Return the (x, y) coordinate for the center point of the cell that contains the specified text.  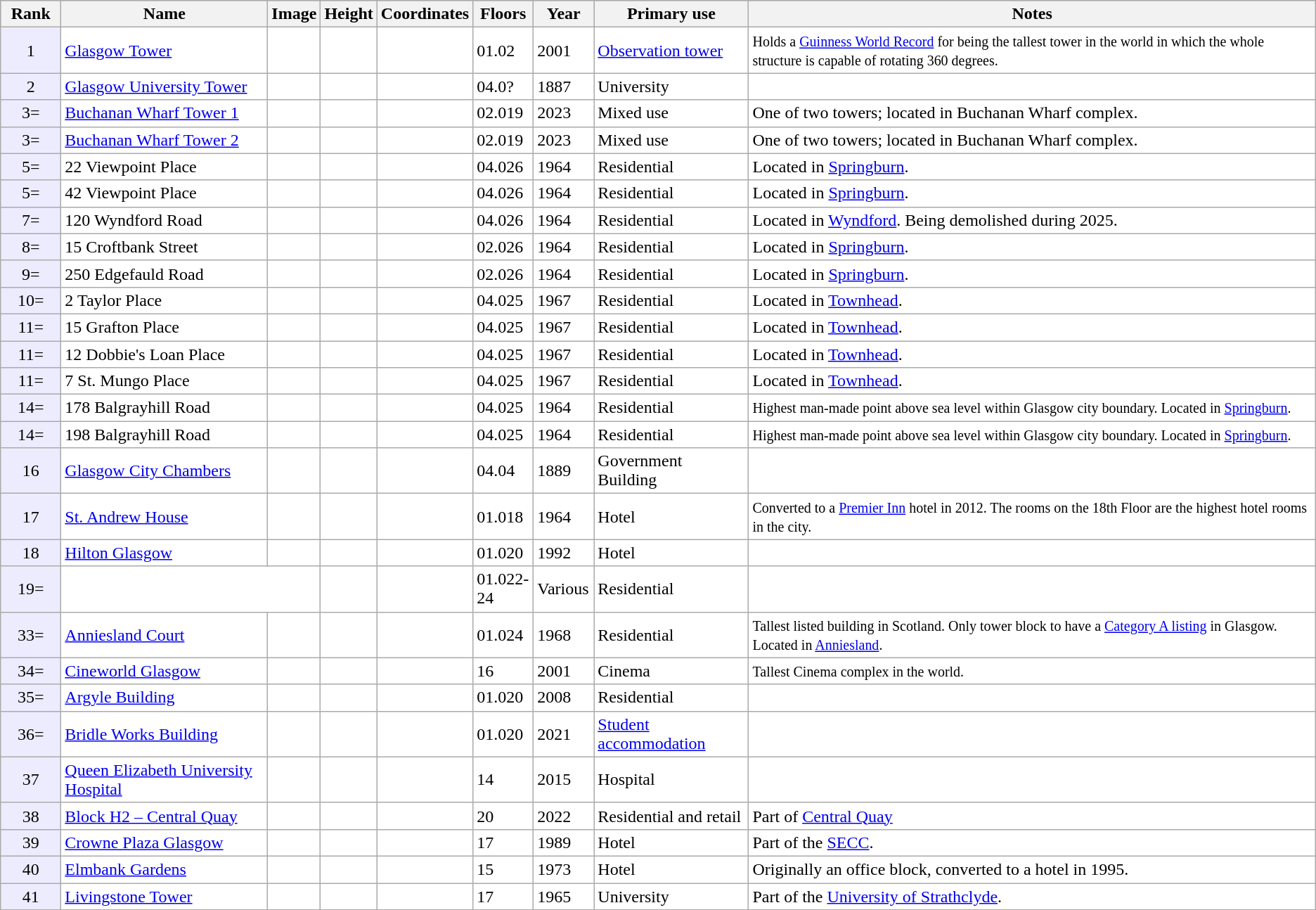
22 Viewpoint Place (164, 167)
01.02 (503, 51)
Floors (503, 14)
1887 (564, 86)
Block H2 – Central Quay (164, 816)
Anniesland Court (164, 634)
15 (503, 869)
15 Grafton Place (164, 327)
Argyle Building (164, 698)
Glasgow University Tower (164, 86)
178 Balgrayhill Road (164, 408)
Bridle Works Building (164, 734)
Cineworld Glasgow (164, 671)
Notes (1032, 14)
Year (564, 14)
14 (503, 779)
1973 (564, 869)
01.024 (503, 634)
9= (31, 274)
Hilton Glasgow (164, 553)
Various (564, 589)
04.04 (503, 471)
34= (31, 671)
Residential and retail (671, 816)
35= (31, 698)
01.018 (503, 516)
1889 (564, 471)
198 Balgrayhill Road (164, 435)
01.022-24 (503, 589)
120 Wyndford Road (164, 220)
2 Taylor Place (164, 300)
Cinema (671, 671)
Part of the SECC. (1032, 842)
2008 (564, 698)
Livingstone Tower (164, 897)
Tallest Cinema complex in the world. (1032, 671)
Buchanan Wharf Tower 2 (164, 140)
Elmbank Gardens (164, 869)
41 (31, 897)
Primary use (671, 14)
1965 (564, 897)
250 Edgefauld Road (164, 274)
8= (31, 247)
Rank (31, 14)
Observation tower (671, 51)
Glasgow City Chambers (164, 471)
7 St. Mungo Place (164, 381)
33= (31, 634)
2015 (564, 779)
04.0? (503, 86)
Crowne Plaza Glasgow (164, 842)
1989 (564, 842)
42 Viewpoint Place (164, 193)
19= (31, 589)
Located in Wyndford. Being demolished during 2025. (1032, 220)
Coordinates (425, 14)
20 (503, 816)
36= (31, 734)
Name (164, 14)
Buchanan Wharf Tower 1 (164, 113)
1 (31, 51)
18 (31, 553)
Originally an office block, converted to a hotel in 1995. (1032, 869)
38 (31, 816)
Converted to a Premier Inn hotel in 2012. The rooms on the 18th Floor are the highest hotel rooms in the city. (1032, 516)
2021 (564, 734)
Student accommodation (671, 734)
1968 (564, 634)
Queen Elizabeth University Hospital (164, 779)
Part of Central Quay (1032, 816)
Tallest listed building in Scotland. Only tower block to have a Category A listing in Glasgow. Located in Anniesland. (1032, 634)
Part of the University of Strathclyde. (1032, 897)
37 (31, 779)
15 Croftbank Street (164, 247)
12 Dobbie's Loan Place (164, 354)
2022 (564, 816)
40 (31, 869)
Government Building (671, 471)
St. Andrew House (164, 516)
Height (349, 14)
Holds a Guinness World Record for being the tallest tower in the world in which the whole structure is capable of rotating 360 degrees. (1032, 51)
Glasgow Tower (164, 51)
10= (31, 300)
2 (31, 86)
Image (294, 14)
Hospital (671, 779)
39 (31, 842)
1992 (564, 553)
7= (31, 220)
